Capture the cell that displays the provided text and extract its [x, y] central coordinate. 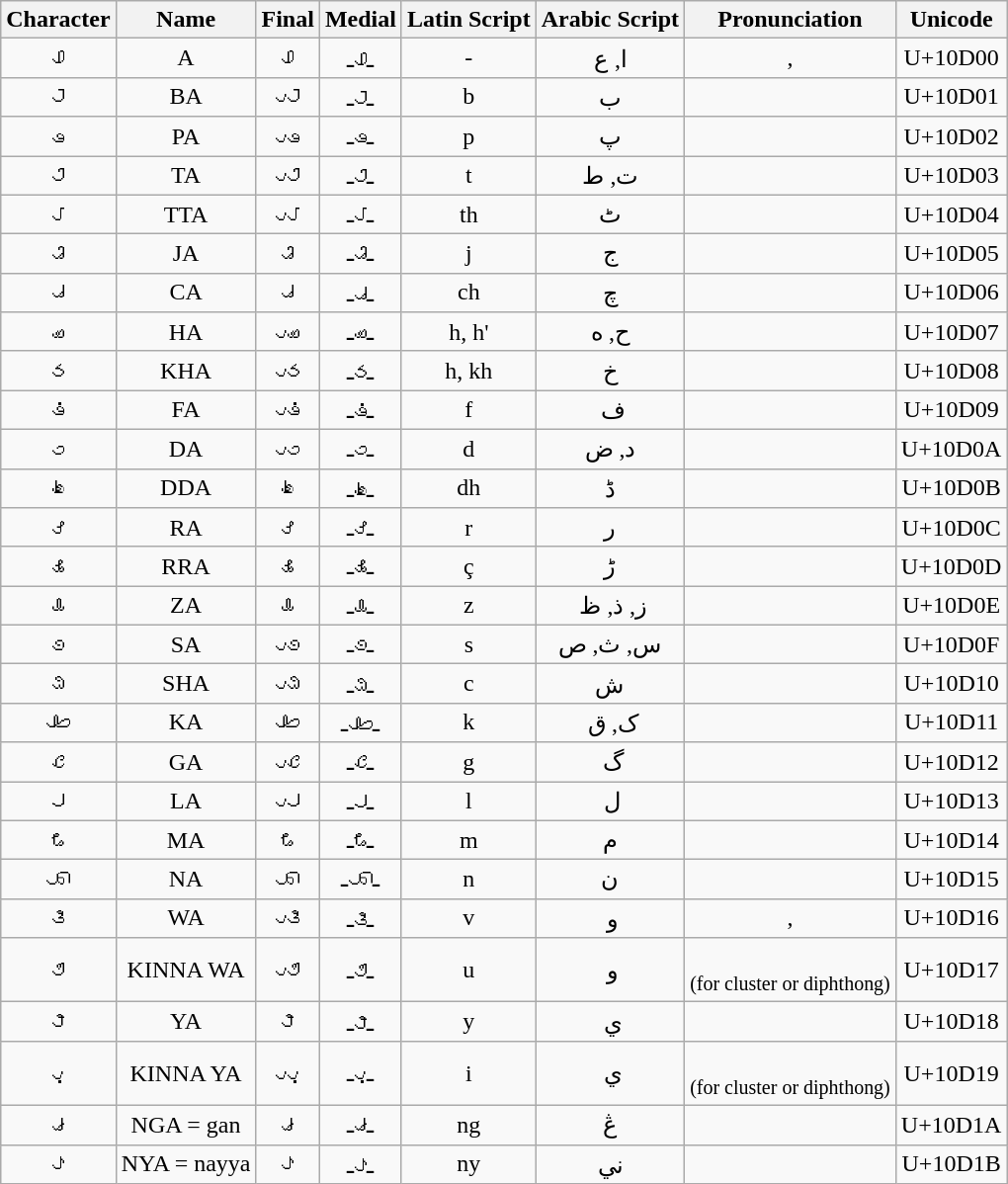
U+10D03 [951, 176]
ح, ه [610, 332]
پ [610, 136]
𐴓 [58, 801]
j [468, 254]
ـ𐴄ـ [360, 214]
ـ𐴘ـ [360, 1022]
ـ𐴁ـ [360, 97]
ج [610, 254]
h, kh [468, 371]
ـ𐴒ـ [360, 762]
b [468, 97]
𐴙𐴢 [288, 1073]
ZA [186, 606]
g [468, 762]
U+10D17 [951, 971]
𐴈 [58, 371]
ـ𐴊ـ [360, 449]
dh [468, 488]
س, ث, ص [610, 644]
U+10D00 [951, 58]
U+10D07 [951, 332]
𐴒 [58, 762]
𐴐 [58, 684]
𐴂𐴢 [288, 136]
U+10D0C [951, 528]
RRA [186, 566]
PA [186, 136]
𐴉𐴢 [288, 410]
KHA [186, 371]
c [468, 684]
ـ𐴙ـ [360, 1073]
U+10D0B [951, 488]
‌ش [610, 684]
U+10D12 [951, 762]
HA [186, 332]
NGA = gan [186, 1125]
ڈ [610, 488]
LA [186, 801]
ـ𐴈ـ [360, 371]
‌ ز, ذ, ظ [610, 606]
𐴇 [58, 332]
U+10D0D [951, 566]
CA [186, 293]
KINNA YA [186, 1073]
SA [186, 644]
ٹ [610, 214]
ت, ط [610, 176]
ب [610, 97]
ـ𐴔ـ [360, 840]
th [468, 214]
ـ𐴆ـ [360, 293]
ـ𐴕ـ [360, 880]
Latin Script [468, 20]
ـ𐴇ـ [360, 332]
𐴒𐴢 [288, 762]
MA [186, 840]
U+10D05 [951, 254]
NA [186, 880]
y [468, 1022]
ـ𐴎ـ [360, 606]
𐴏 [58, 644]
𐴊 [58, 449]
Final [288, 20]
𐴂 [58, 136]
ـ𐴀ـ [360, 58]
t [468, 176]
ـ𐴖ـ [360, 918]
Character [58, 20]
𐴓𐴢 [288, 801]
l [468, 801]
s [468, 644]
U+10D02 [951, 136]
چ [610, 293]
𐴁 [58, 97]
‌ ل [610, 801]
ـ𐴐ـ [360, 684]
𐴖 [58, 918]
ـ𐴋ـ [360, 488]
FA [186, 410]
𐴈𐴢 [288, 371]
𐴇𐴢 [288, 332]
TA [186, 176]
ـ𐴌ـ [360, 528]
𐴗 [58, 971]
DA [186, 449]
U+10D0E [951, 606]
BA [186, 97]
k [468, 722]
𐴏𐴢 [288, 644]
DDA [186, 488]
𐴐𐴢 [288, 684]
U+10D1B [951, 1164]
𐴖𐴢 [288, 918]
TTA [186, 214]
h, h' [468, 332]
U+10D04 [951, 214]
𐴙 [58, 1073]
U+10D14 [951, 840]
ـ𐴛ـ [360, 1164]
ـ𐴚ـ [360, 1125]
KINNA WA [186, 971]
U+10D08 [951, 371]
i [468, 1073]
U+10D18 [951, 1022]
ch [468, 293]
‌د, ض [610, 449]
𐴃 [58, 176]
ر [610, 528]
U+10D09 [951, 410]
WA [186, 918]
U+10D0F [951, 644]
U+10D01 [951, 97]
m [468, 840]
ny [468, 1164]
𐴊𐴢 [288, 449]
- [468, 58]
Arabic Script [610, 20]
KA [186, 722]
U+10D10 [951, 684]
𐴄𐴢 [288, 214]
ن [610, 880]
‌ ف [610, 410]
v [468, 918]
ç [468, 566]
U+10D06 [951, 293]
RA [186, 528]
𐴉 [58, 410]
n [468, 880]
ـ𐴍ـ [360, 566]
ـ𐴗ـ [360, 971]
GA [186, 762]
𐴗𐴢 [288, 971]
𐴄 [58, 214]
Unicode [951, 20]
Pronunciation [791, 20]
U+10D0A [951, 449]
Name [186, 20]
Medial [360, 20]
JA [186, 254]
ـ𐴅ـ [360, 254]
ـ𐴃ـ [360, 176]
z [468, 606]
خ [610, 371]
U+10D19 [951, 1073]
A [186, 58]
u [468, 971]
𐴃𐴢 [288, 176]
‌ گ [610, 762]
ني [610, 1164]
‌ ک‌, ق [610, 722]
م [610, 840]
NYA = nayya [186, 1164]
ng [468, 1125]
p [468, 136]
U+10D11 [951, 722]
U+10D13 [951, 801]
ـ𐴓ـ [360, 801]
ـ𐴂ـ [360, 136]
ـ𐴏ـ [360, 644]
r [468, 528]
U+10D1A [951, 1125]
d [468, 449]
SHA [186, 684]
ـ𐴉ـ [360, 410]
ا, ع [610, 58]
ڠ [610, 1125]
U+10D16 [951, 918]
ڑ [610, 566]
ـ𐴑ـ [360, 722]
YA [186, 1022]
U+10D15 [951, 880]
𐴁𐴢 [288, 97]
f‌ [468, 410]
